Return [X, Y] of the center of cell containing provided text 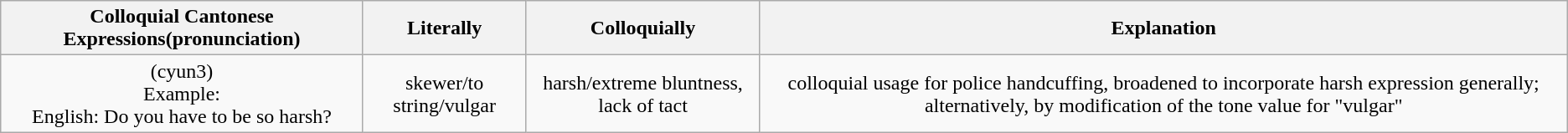
Colloquially [643, 28]
Literally [444, 28]
Explanation [1163, 28]
skewer/to string/vulgar [444, 94]
harsh/extreme bluntness, lack of tact [643, 94]
Colloquial Cantonese Expressions(pronunciation) [183, 28]
(cyun3)Example: English: Do you have to be so harsh? [183, 94]
